Detect which cell encompasses the target text, then output its [x, y] center coordinate. 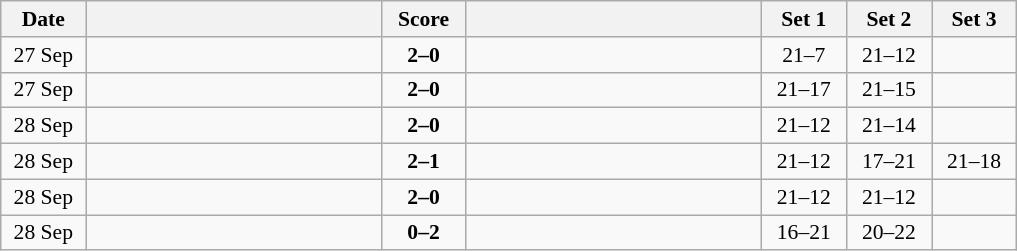
21–14 [888, 126]
21–17 [804, 90]
20–22 [888, 233]
Set 3 [974, 19]
21–7 [804, 55]
Date [44, 19]
21–18 [974, 162]
16–21 [804, 233]
21–15 [888, 90]
0–2 [424, 233]
17–21 [888, 162]
Set 1 [804, 19]
2–1 [424, 162]
Score [424, 19]
Set 2 [888, 19]
